Detect which cell encompasses the target text, then output its (X, Y) center coordinate. 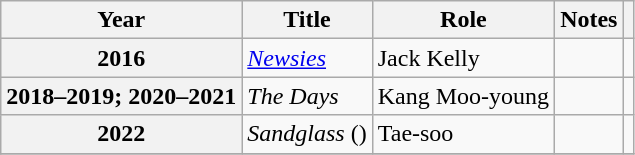
Role (463, 20)
2018–2019; 2020–2021 (122, 96)
Sandglass () (307, 134)
Kang Moo-young (463, 96)
The Days (307, 96)
Tae-soo (463, 134)
Jack Kelly (463, 58)
2016 (122, 58)
Newsies (307, 58)
2022 (122, 134)
Year (122, 20)
Title (307, 20)
Notes (589, 20)
